Detect which cell encompasses the target text, then output its (x, y) center coordinate. 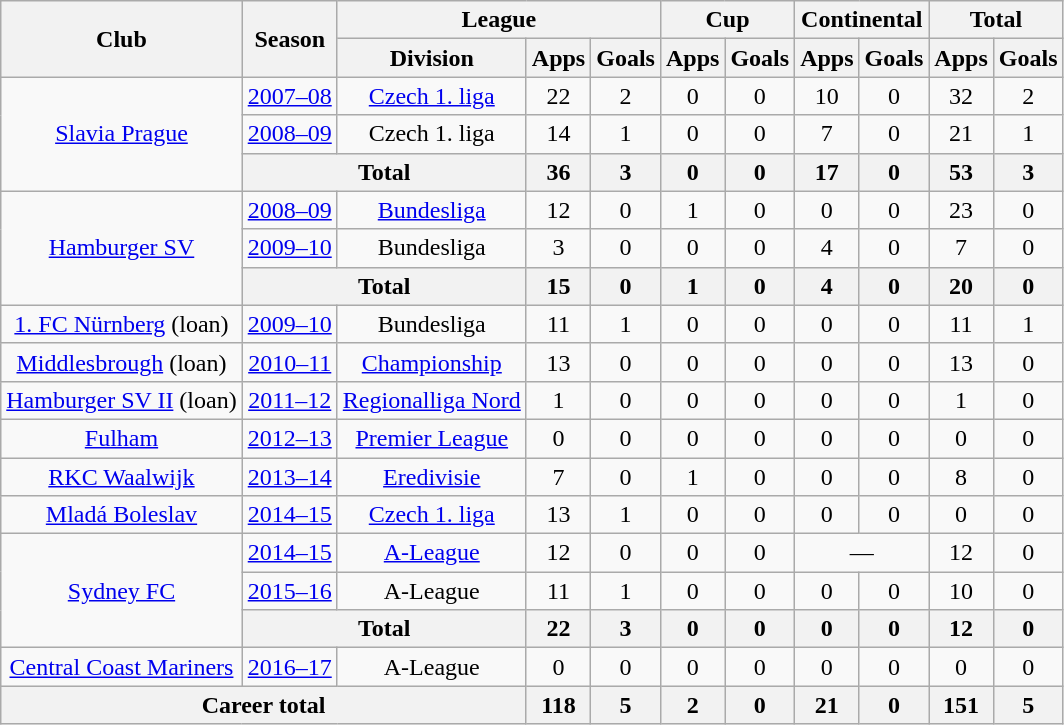
Season (290, 39)
2015–16 (290, 591)
Central Coast Mariners (122, 667)
Eredivisie (432, 477)
15 (558, 286)
53 (961, 172)
23 (961, 210)
Hamburger SV II (loan) (122, 400)
2016–17 (290, 667)
32 (961, 96)
Hamburger SV (122, 248)
Fulham (122, 438)
Career total (264, 705)
Continental (862, 20)
Club (122, 39)
36 (558, 172)
Regionalliga Nord (432, 400)
RKC Waalwijk (122, 477)
Middlesbrough (loan) (122, 362)
118 (558, 705)
Premier League (432, 438)
Sydney FC (122, 591)
Division (432, 58)
League (498, 20)
— (862, 553)
2007–08 (290, 96)
8 (961, 477)
1. FC Nürnberg (loan) (122, 324)
Championship (432, 362)
17 (827, 172)
Mladá Boleslav (122, 515)
2011–12 (290, 400)
20 (961, 286)
Slavia Prague (122, 134)
Cup (727, 20)
151 (961, 705)
14 (558, 134)
2010–11 (290, 362)
2013–14 (290, 477)
2012–13 (290, 438)
